Scan for the cell matching the given text and deliver its (x, y) coordinate at center. 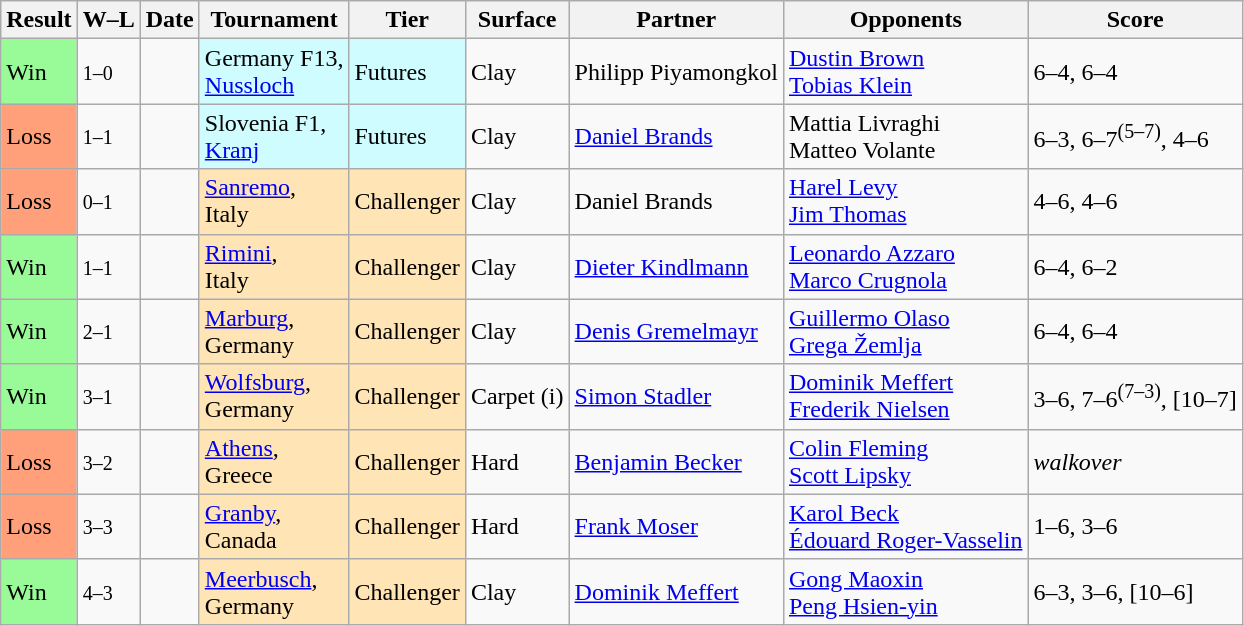
Frank Moser (676, 526)
3–1 (108, 396)
Slovenia F1, Kranj (274, 136)
Meerbusch, Germany (274, 592)
Marburg, Germany (274, 332)
Simon Stadler (676, 396)
Denis Gremelmayr (676, 332)
Tier (407, 20)
walkover (1135, 462)
Dieter Kindlmann (676, 266)
6–4, 6–2 (1135, 266)
Harel Levy Jim Thomas (906, 202)
Dustin Brown Tobias Klein (906, 72)
4–6, 4–6 (1135, 202)
Opponents (906, 20)
Leonardo Azzaro Marco Crugnola (906, 266)
1–0 (108, 72)
Athens, Greece (274, 462)
Wolfsburg, Germany (274, 396)
W–L (108, 20)
3–2 (108, 462)
Guillermo Olaso Grega Žemlja (906, 332)
0–1 (108, 202)
Mattia Livraghi Matteo Volante (906, 136)
2–1 (108, 332)
Score (1135, 20)
Colin Fleming Scott Lipsky (906, 462)
Dominik Meffert Frederik Nielsen (906, 396)
Surface (517, 20)
Philipp Piyamongkol (676, 72)
Carpet (i) (517, 396)
Rimini, Italy (274, 266)
Germany F13, Nussloch (274, 72)
Sanremo, Italy (274, 202)
Dominik Meffert (676, 592)
Tournament (274, 20)
3–3 (108, 526)
Granby, Canada (274, 526)
6–3, 3–6, [10–6] (1135, 592)
Benjamin Becker (676, 462)
3–6, 7–6(7–3), [10–7] (1135, 396)
6–3, 6–7(5–7), 4–6 (1135, 136)
Result (39, 20)
Partner (676, 20)
Karol Beck Édouard Roger-Vasselin (906, 526)
4–3 (108, 592)
Date (170, 20)
Gong Maoxin Peng Hsien-yin (906, 592)
1–6, 3–6 (1135, 526)
